Find where the given text appears and provide that cell's center as (x, y) coordinate. 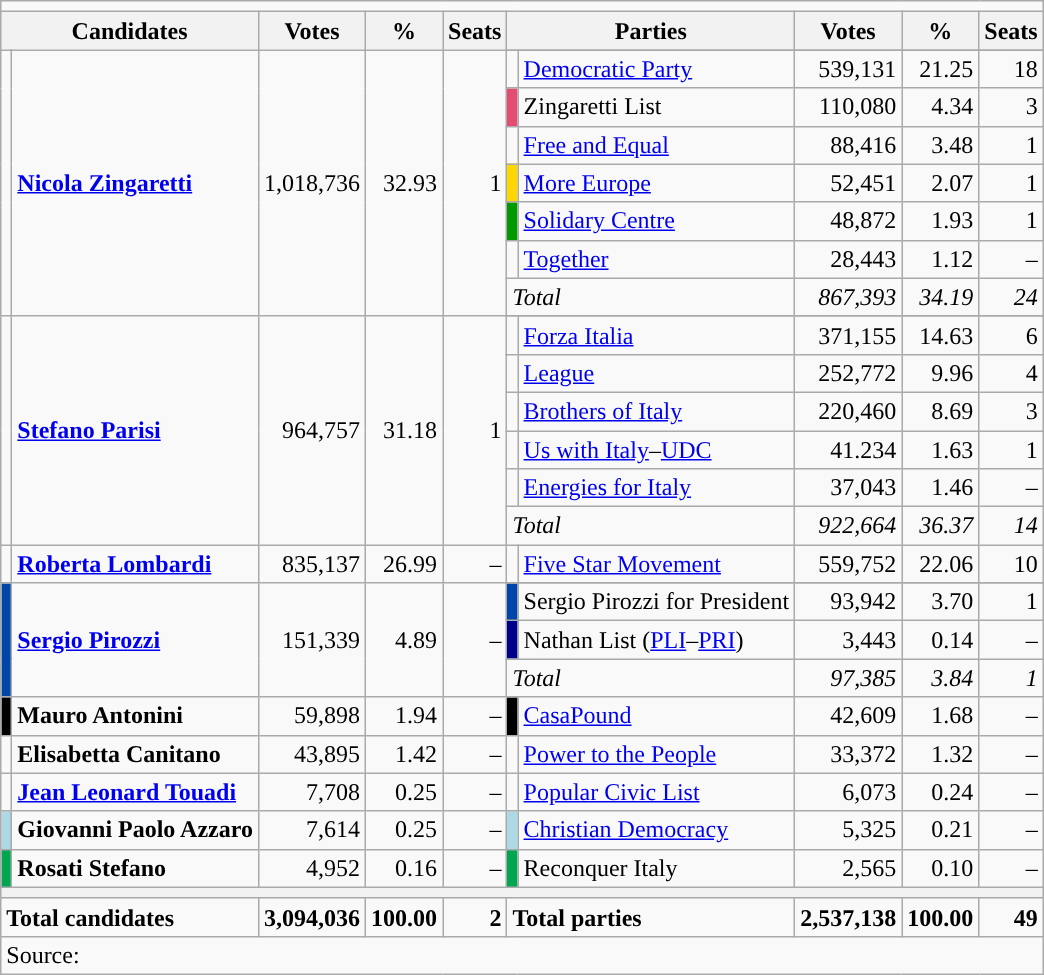
31.18 (404, 430)
41.234 (848, 449)
4,952 (312, 868)
3,443 (848, 640)
Energies for Italy (656, 488)
4.89 (404, 640)
93,942 (848, 602)
Total candidates (130, 917)
1.93 (940, 221)
14.63 (940, 335)
867,393 (848, 297)
3.70 (940, 602)
Parties (651, 31)
26.99 (404, 564)
6,073 (848, 792)
97,385 (848, 678)
Mauro Antonini (136, 716)
5,325 (848, 830)
88,416 (848, 145)
Sergio Pirozzi (136, 640)
Free and Equal (656, 145)
Elisabetta Canitano (136, 754)
14 (1011, 526)
48,872 (848, 221)
36.37 (940, 526)
3.48 (940, 145)
32.93 (404, 183)
151,339 (312, 640)
Rosati Stefano (136, 868)
Jean Leonard Touadi (136, 792)
More Europe (656, 183)
0.24 (940, 792)
7,708 (312, 792)
2.07 (940, 183)
21.25 (940, 69)
0.16 (404, 868)
League (656, 373)
0.10 (940, 868)
Power to the People (656, 754)
7,614 (312, 830)
Together (656, 259)
Roberta Lombardi (136, 564)
42,609 (848, 716)
6 (1011, 335)
1.46 (940, 488)
34.19 (940, 297)
Total parties (651, 917)
Source: (522, 955)
0.14 (940, 640)
1.12 (940, 259)
1,018,736 (312, 183)
Solidary Centre (656, 221)
Candidates (130, 31)
18 (1011, 69)
2,537,138 (848, 917)
371,155 (848, 335)
Forza Italia (656, 335)
922,664 (848, 526)
1.68 (940, 716)
28,443 (848, 259)
24 (1011, 297)
Popular Civic List (656, 792)
4.34 (940, 107)
Reconquer Italy (656, 868)
Sergio Pirozzi for President (656, 602)
Nathan List (PLI–PRI) (656, 640)
CasaPound (656, 716)
2,565 (848, 868)
Zingaretti List (656, 107)
110,080 (848, 107)
220,460 (848, 411)
1.94 (404, 716)
22.06 (940, 564)
8.69 (940, 411)
Stefano Parisi (136, 430)
33,372 (848, 754)
37,043 (848, 488)
2 (475, 917)
Us with Italy–UDC (656, 449)
252,772 (848, 373)
4 (1011, 373)
Giovanni Paolo Azzaro (136, 830)
Democratic Party (656, 69)
52,451 (848, 183)
Christian Democracy (656, 830)
3,094,036 (312, 917)
3.84 (940, 678)
964,757 (312, 430)
0.21 (940, 830)
1.32 (940, 754)
59,898 (312, 716)
49 (1011, 917)
Brothers of Italy (656, 411)
1.42 (404, 754)
835,137 (312, 564)
559,752 (848, 564)
43,895 (312, 754)
1.63 (940, 449)
10 (1011, 564)
539,131 (848, 69)
Five Star Movement (656, 564)
9.96 (940, 373)
Nicola Zingaretti (136, 183)
